Find where the given text appears and provide that cell's center as [X, Y] coordinate. 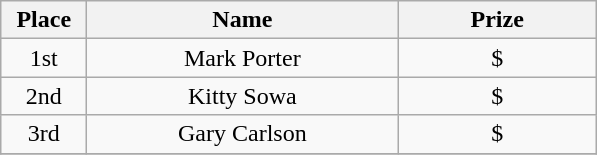
Kitty Sowa [242, 96]
Gary Carlson [242, 134]
2nd [44, 96]
Place [44, 20]
Name [242, 20]
3rd [44, 134]
Mark Porter [242, 58]
1st [44, 58]
Prize [498, 20]
